Return the (X, Y) coordinate for the center point of the cell that contains the specified text.  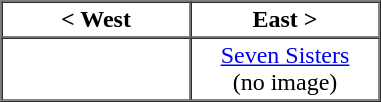
East > (284, 20)
< West (96, 20)
Seven Sisters(no image) (284, 70)
